Provide the (x, y) coordinate of the cell's center where the given text is located.  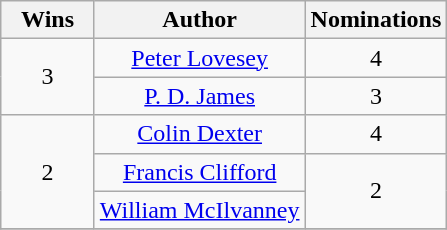
William McIlvanney (200, 210)
Author (200, 20)
P. D. James (200, 96)
Peter Lovesey (200, 58)
Francis Clifford (200, 172)
Colin Dexter (200, 134)
Wins (48, 20)
Nominations (376, 20)
